For the text-containing cell, return its midpoint in [X, Y] coordinate format. 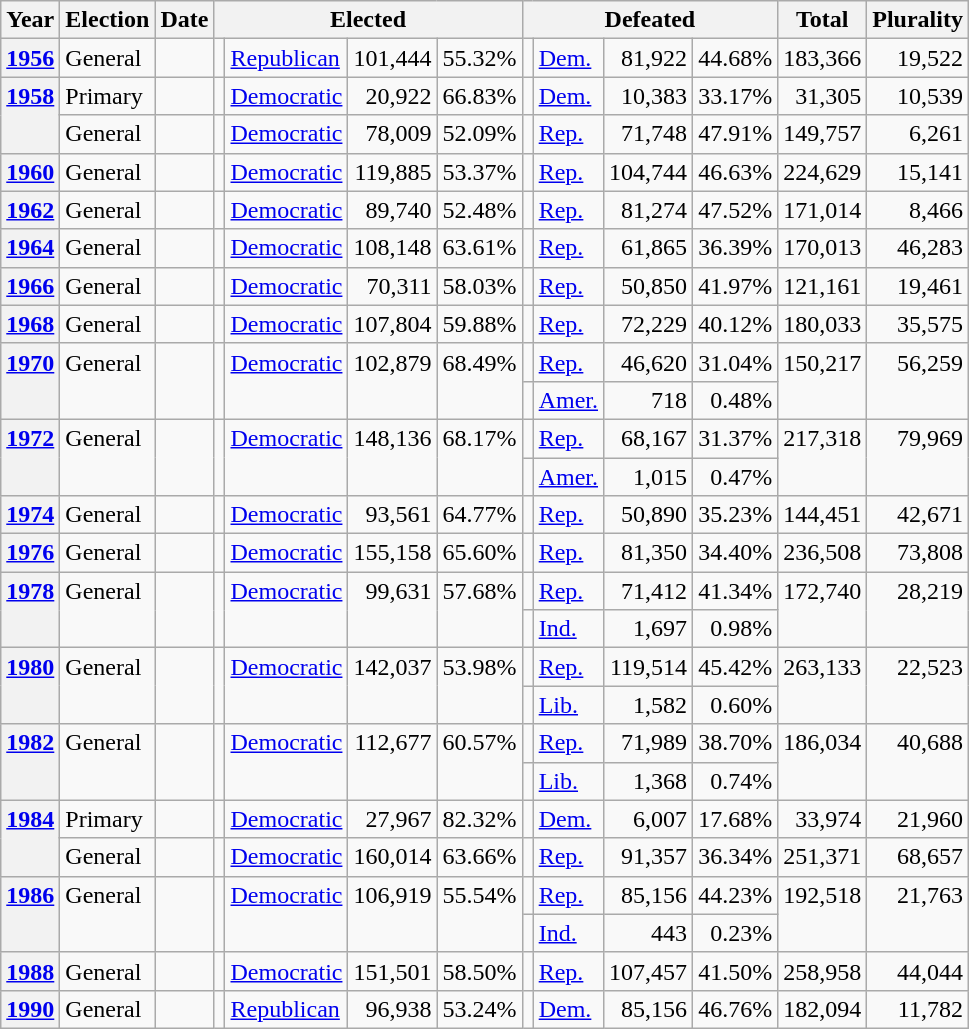
112,677 [392, 762]
183,366 [822, 58]
10,383 [648, 96]
45.42% [736, 667]
71,748 [648, 134]
81,274 [648, 210]
0.60% [736, 705]
53.24% [480, 1009]
68,657 [918, 857]
33.17% [736, 96]
44.23% [736, 895]
1960 [30, 172]
46,620 [648, 362]
107,804 [392, 324]
35.23% [736, 515]
36.39% [736, 248]
1974 [30, 515]
34.40% [736, 553]
55.32% [480, 58]
68.49% [480, 381]
0.98% [736, 629]
1,582 [648, 705]
79,969 [918, 457]
6,007 [648, 819]
170,013 [822, 248]
31.37% [736, 438]
Election [108, 20]
56,259 [918, 381]
50,890 [648, 515]
47.91% [736, 134]
52.48% [480, 210]
40.12% [736, 324]
65.60% [480, 553]
36.34% [736, 857]
6,261 [918, 134]
47.52% [736, 210]
71,412 [648, 591]
40,688 [918, 762]
20,922 [392, 96]
236,508 [822, 553]
19,522 [918, 58]
89,740 [392, 210]
Year [30, 20]
63.61% [480, 248]
28,219 [918, 610]
182,094 [822, 1009]
91,357 [648, 857]
8,466 [918, 210]
52.09% [480, 134]
1962 [30, 210]
186,034 [822, 762]
31,305 [822, 96]
53.98% [480, 686]
149,757 [822, 134]
1,697 [648, 629]
81,350 [648, 553]
102,879 [392, 381]
251,371 [822, 857]
443 [648, 933]
1980 [30, 686]
263,133 [822, 686]
108,148 [392, 248]
42,671 [918, 515]
19,461 [918, 286]
46,283 [918, 248]
Date [184, 20]
171,014 [822, 210]
53.37% [480, 172]
27,967 [392, 819]
81,922 [648, 58]
58.50% [480, 971]
148,136 [392, 457]
55.54% [480, 914]
119,885 [392, 172]
101,444 [392, 58]
66.83% [480, 96]
60.57% [480, 762]
31.04% [736, 362]
41.97% [736, 286]
96,938 [392, 1009]
1978 [30, 610]
1990 [30, 1009]
44.68% [736, 58]
58.03% [480, 286]
172,740 [822, 610]
10,539 [918, 96]
68,167 [648, 438]
1972 [30, 457]
1982 [30, 762]
15,141 [918, 172]
0.48% [736, 400]
Total [822, 20]
1988 [30, 971]
0.47% [736, 477]
41.34% [736, 591]
1984 [30, 838]
192,518 [822, 914]
46.63% [736, 172]
180,033 [822, 324]
1968 [30, 324]
68.17% [480, 457]
44,044 [918, 971]
217,318 [822, 457]
0.74% [736, 781]
46.76% [736, 1009]
1,015 [648, 477]
1966 [30, 286]
41.50% [736, 971]
70,311 [392, 286]
224,629 [822, 172]
Defeated [650, 20]
17.68% [736, 819]
106,919 [392, 914]
1958 [30, 115]
Plurality [918, 20]
73,808 [918, 553]
11,782 [918, 1009]
78,009 [392, 134]
72,229 [648, 324]
142,037 [392, 686]
144,451 [822, 515]
64.77% [480, 515]
21,763 [918, 914]
1986 [30, 914]
160,014 [392, 857]
104,744 [648, 172]
1956 [30, 58]
59.88% [480, 324]
258,958 [822, 971]
61,865 [648, 248]
22,523 [918, 686]
718 [648, 400]
1976 [30, 553]
155,158 [392, 553]
82.32% [480, 819]
1964 [30, 248]
0.23% [736, 933]
99,631 [392, 610]
38.70% [736, 743]
50,850 [648, 286]
21,960 [918, 819]
93,561 [392, 515]
35,575 [918, 324]
33,974 [822, 819]
71,989 [648, 743]
1970 [30, 381]
121,161 [822, 286]
57.68% [480, 610]
63.66% [480, 857]
150,217 [822, 381]
1,368 [648, 781]
Elected [368, 20]
119,514 [648, 667]
107,457 [648, 971]
151,501 [392, 971]
